Return (x, y) of the center of cell containing provided text 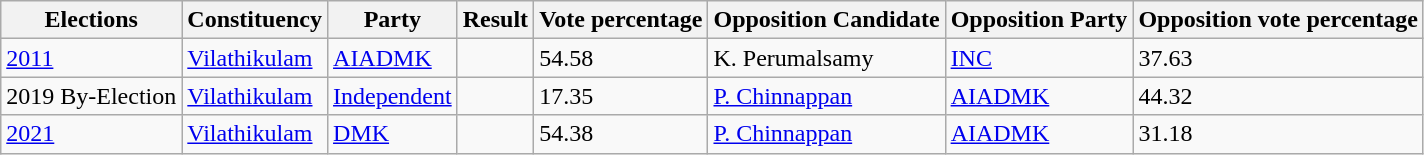
Elections (92, 20)
37.63 (1278, 58)
Opposition vote percentage (1278, 20)
2019 By-Election (92, 96)
Party (393, 20)
54.38 (621, 134)
DMK (393, 134)
Constituency (255, 20)
Opposition Party (1039, 20)
INC (1039, 58)
K. Perumalsamy (826, 58)
Independent (393, 96)
54.58 (621, 58)
2021 (92, 134)
Opposition Candidate (826, 20)
2011 (92, 58)
44.32 (1278, 96)
31.18 (1278, 134)
17.35 (621, 96)
Vote percentage (621, 20)
Result (495, 20)
